Find where the given text appears and provide that cell's center as [X, Y] coordinate. 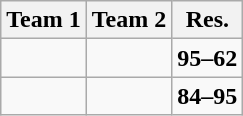
95–62 [208, 58]
Team 2 [129, 20]
Res. [208, 20]
84–95 [208, 96]
Team 1 [44, 20]
